Scan for the cell matching the given text and deliver its (x, y) coordinate at center. 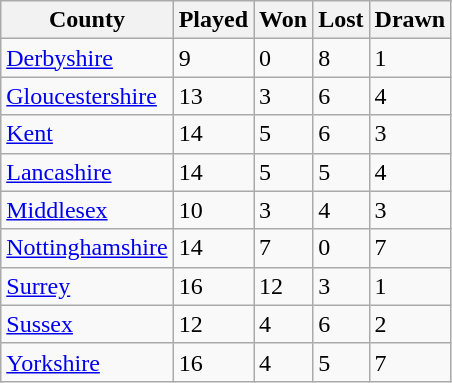
Lancashire (87, 172)
9 (213, 58)
Yorkshire (87, 362)
Drawn (410, 20)
Middlesex (87, 210)
Sussex (87, 324)
10 (213, 210)
County (87, 20)
Surrey (87, 286)
2 (410, 324)
13 (213, 96)
Kent (87, 134)
Lost (341, 20)
Gloucestershire (87, 96)
Won (284, 20)
8 (341, 58)
Nottinghamshire (87, 248)
Derbyshire (87, 58)
Played (213, 20)
